Identify which cell holds the provided text, then report its (X, Y) central coordinate. 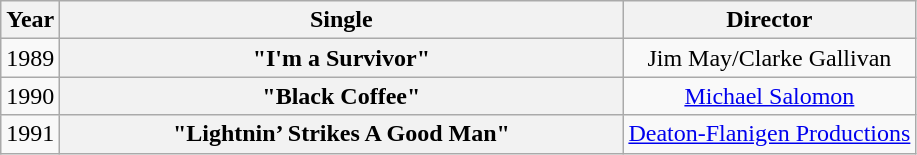
"I'm a Survivor" (342, 58)
1990 (30, 96)
"Lightnin’ Strikes A Good Man" (342, 134)
Jim May/Clarke Gallivan (770, 58)
Single (342, 20)
1989 (30, 58)
Deaton-Flanigen Productions (770, 134)
1991 (30, 134)
Director (770, 20)
"Black Coffee" (342, 96)
Year (30, 20)
Michael Salomon (770, 96)
